Pinpoint the cell where the given text exists, returning its [x, y] midpoint coordinate. 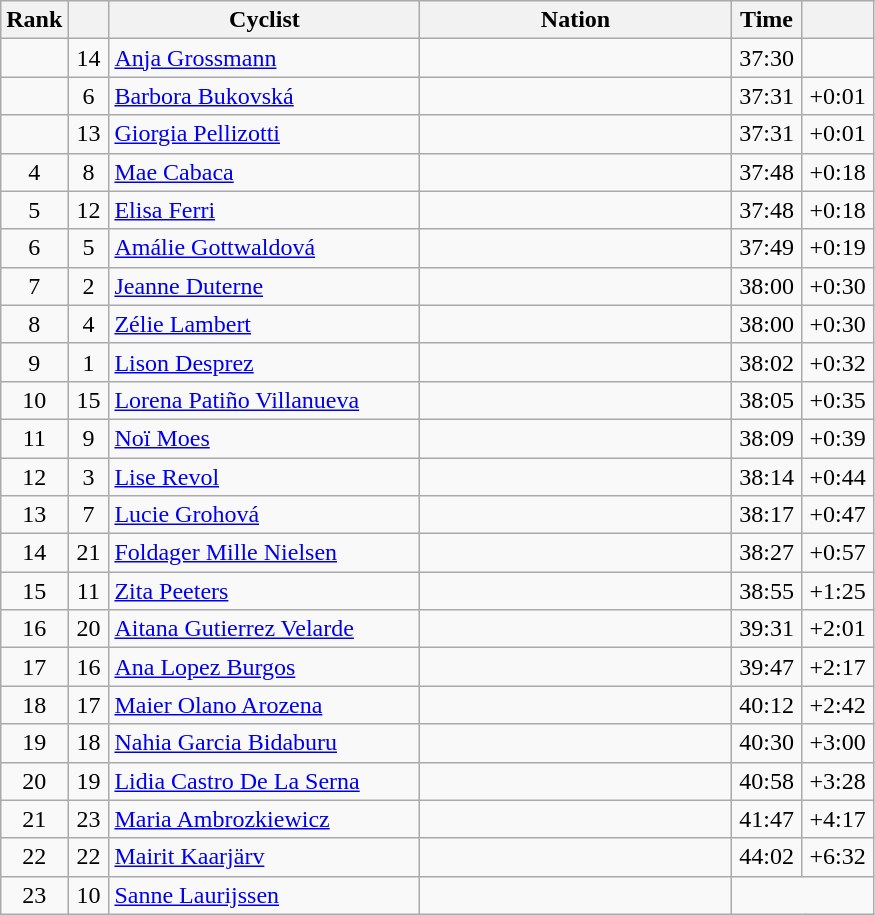
Mae Cabaca [264, 172]
Elisa Ferri [264, 210]
40:58 [766, 781]
38:02 [766, 362]
Foldager Mille Nielsen [264, 553]
Lucie Grohová [264, 515]
39:31 [766, 629]
+0:19 [838, 248]
2 [88, 286]
38:09 [766, 438]
38:27 [766, 553]
Ana Lopez Burgos [264, 667]
+4:17 [838, 819]
38:55 [766, 591]
Jeanne Duterne [264, 286]
Rank [34, 20]
+0:47 [838, 515]
+0:39 [838, 438]
+3:28 [838, 781]
+0:32 [838, 362]
38:14 [766, 477]
41:47 [766, 819]
+2:17 [838, 667]
Cyclist [264, 20]
37:49 [766, 248]
Giorgia Pellizotti [264, 134]
Aitana Gutierrez Velarde [264, 629]
40:12 [766, 705]
38:17 [766, 515]
Lison Desprez [264, 362]
+0:35 [838, 400]
+1:25 [838, 591]
44:02 [766, 857]
40:30 [766, 743]
+2:01 [838, 629]
39:47 [766, 667]
38:05 [766, 400]
37:30 [766, 58]
Sanne Laurijssen [264, 895]
Barbora Bukovská [264, 96]
Mairit Kaarjärv [264, 857]
Lorena Patiño Villanueva [264, 400]
Time [766, 20]
Lidia Castro De La Serna [264, 781]
Zita Peeters [264, 591]
Amálie Gottwaldová [264, 248]
Zélie Lambert [264, 324]
+0:44 [838, 477]
Nahia Garcia Bidaburu [264, 743]
Noï Moes [264, 438]
+3:00 [838, 743]
+0:57 [838, 553]
Nation [576, 20]
+6:32 [838, 857]
Lise Revol [264, 477]
Maria Ambrozkiewicz [264, 819]
Anja Grossmann [264, 58]
3 [88, 477]
+2:42 [838, 705]
1 [88, 362]
Maier Olano Arozena [264, 705]
